Extract the [X, Y] coordinate from the center of the cell holding the provided text.  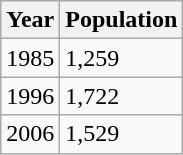
1,259 [122, 58]
Population [122, 20]
1985 [30, 58]
1,722 [122, 96]
2006 [30, 134]
1,529 [122, 134]
Year [30, 20]
1996 [30, 96]
